Scan for the cell matching the given text and deliver its (X, Y) coordinate at center. 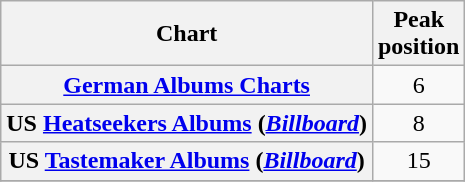
Chart (187, 34)
Peakposition (418, 34)
8 (418, 123)
US Heatseekers Albums (Billboard) (187, 123)
6 (418, 85)
15 (418, 161)
US Tastemaker Albums (Billboard) (187, 161)
German Albums Charts (187, 85)
